For the text-containing cell, return its midpoint in [x, y] coordinate format. 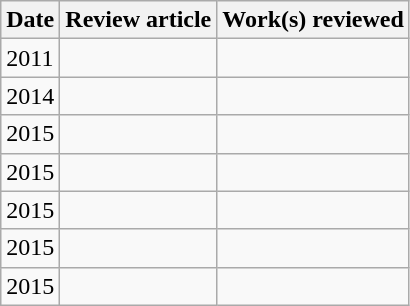
Work(s) reviewed [314, 20]
Review article [138, 20]
Date [30, 20]
2014 [30, 96]
2011 [30, 58]
